Identify which cell holds the provided text, then report its (X, Y) central coordinate. 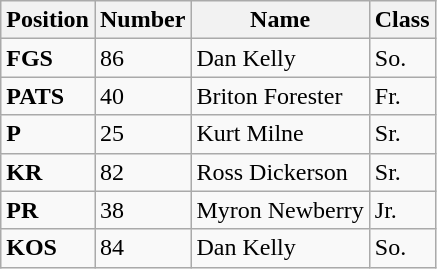
Position (48, 20)
KOS (48, 248)
Ross Dickerson (280, 172)
82 (142, 172)
Fr. (402, 96)
KR (48, 172)
84 (142, 248)
Number (142, 20)
38 (142, 210)
FGS (48, 58)
Myron Newberry (280, 210)
Name (280, 20)
40 (142, 96)
86 (142, 58)
25 (142, 134)
PR (48, 210)
Briton Forester (280, 96)
Kurt Milne (280, 134)
P (48, 134)
PATS (48, 96)
Class (402, 20)
Jr. (402, 210)
